Capture the cell that displays the provided text and extract its [x, y] central coordinate. 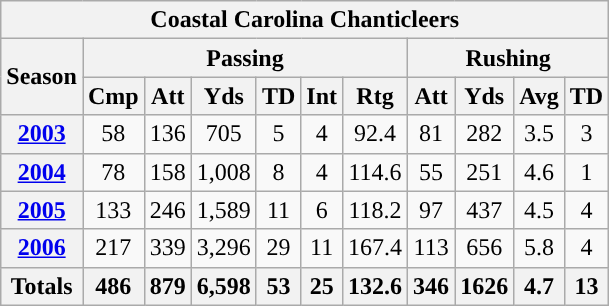
97 [432, 210]
6 [322, 210]
3 [586, 134]
158 [168, 172]
92.4 [376, 134]
118.2 [376, 210]
1,008 [224, 172]
3.5 [540, 134]
133 [113, 210]
29 [278, 248]
Cmp [113, 96]
Int [322, 96]
4.6 [540, 172]
3,296 [224, 248]
78 [113, 172]
Rtg [376, 96]
2004 [42, 172]
879 [168, 286]
Season [42, 77]
132.6 [376, 286]
246 [168, 210]
346 [432, 286]
58 [113, 134]
55 [432, 172]
Totals [42, 286]
5 [278, 134]
Rushing [508, 58]
81 [432, 134]
217 [113, 248]
6,598 [224, 286]
282 [484, 134]
Passing [244, 58]
167.4 [376, 248]
25 [322, 286]
486 [113, 286]
2003 [42, 134]
2006 [42, 248]
114.6 [376, 172]
2005 [42, 210]
53 [278, 286]
4.7 [540, 286]
4.5 [540, 210]
13 [586, 286]
136 [168, 134]
8 [278, 172]
1 [586, 172]
705 [224, 134]
Avg [540, 96]
5.8 [540, 248]
Coastal Carolina Chanticleers [305, 20]
113 [432, 248]
1626 [484, 286]
251 [484, 172]
1,589 [224, 210]
437 [484, 210]
656 [484, 248]
339 [168, 248]
